Extract the (X, Y) coordinate from the center of the cell holding the provided text.  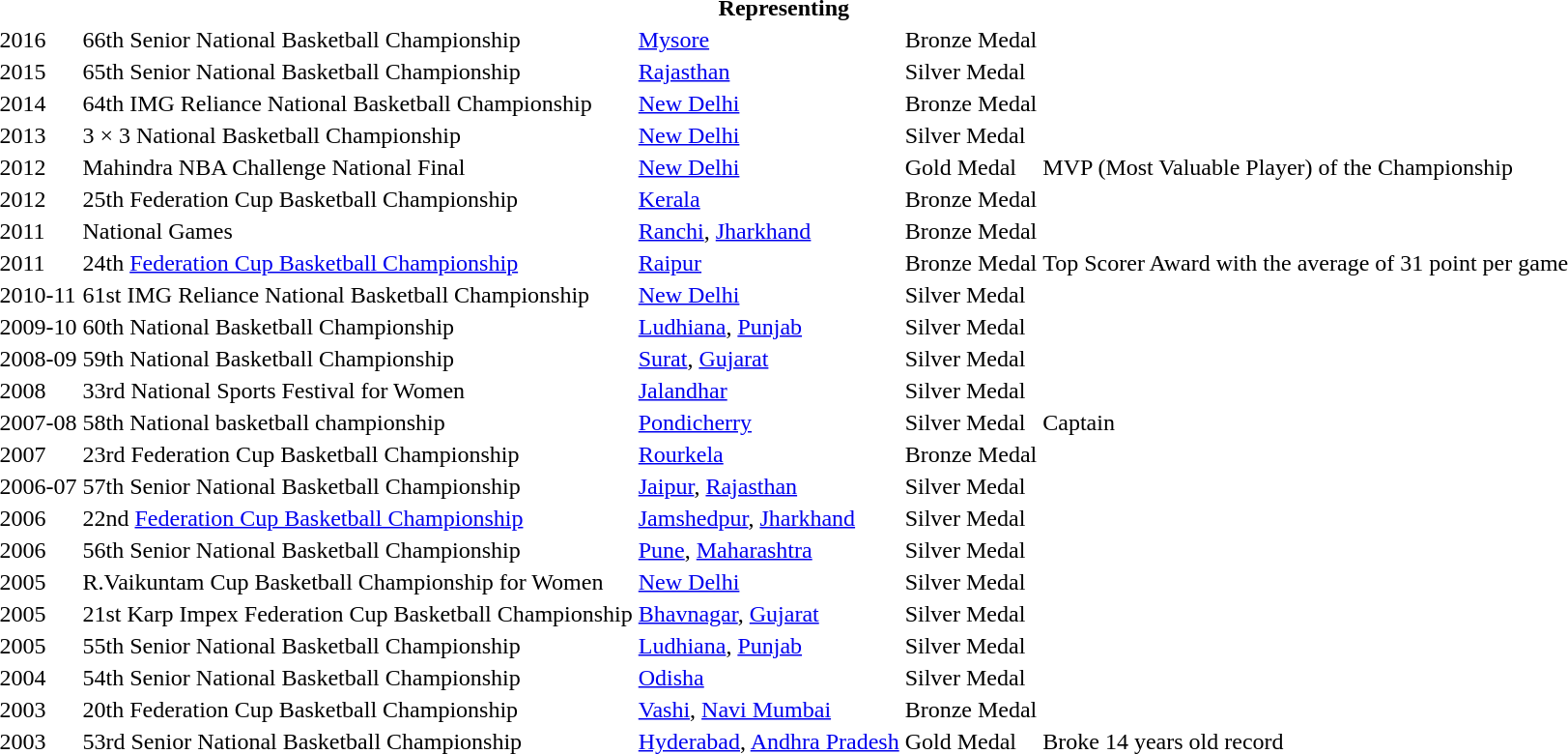
Mysore (769, 40)
Rajasthan (769, 72)
66th Senior National Basketball Championship (357, 40)
Rourkela (769, 454)
Pune, Maharashtra (769, 550)
Odisha (769, 678)
54th Senior National Basketball Championship (357, 678)
59th National Basketball Championship (357, 359)
Raipur (769, 263)
Vashi, Navi Mumbai (769, 710)
Mahindra NBA Challenge National Final (357, 167)
20th Federation Cup Basketball Championship (357, 710)
Pondicherry (769, 422)
33rd National Sports Festival for Women (357, 391)
58th National basketball championship (357, 422)
22nd Federation Cup Basketball Championship (357, 518)
Jalandhar (769, 391)
Bhavnagar, Gujarat (769, 614)
61st IMG Reliance National Basketball Championship (357, 295)
60th National Basketball Championship (357, 327)
24th Federation Cup Basketball Championship (357, 263)
Gold Medal (971, 167)
65th Senior National Basketball Championship (357, 72)
57th Senior National Basketball Championship (357, 486)
Ranchi, Jharkhand (769, 231)
National Games (357, 231)
Jamshedpur, Jharkhand (769, 518)
55th Senior National Basketball Championship (357, 646)
Surat, Gujarat (769, 359)
Kerala (769, 199)
56th Senior National Basketball Championship (357, 550)
64th IMG Reliance National Basketball Championship (357, 103)
R.Vaikuntam Cup Basketball Championship for Women (357, 582)
23rd Federation Cup Basketball Championship (357, 454)
Jaipur, Rajasthan (769, 486)
25th Federation Cup Basketball Championship (357, 199)
3 × 3 National Basketball Championship (357, 135)
21st Karp Impex Federation Cup Basketball Championship (357, 614)
